Capture the cell that displays the provided text and extract its [x, y] central coordinate. 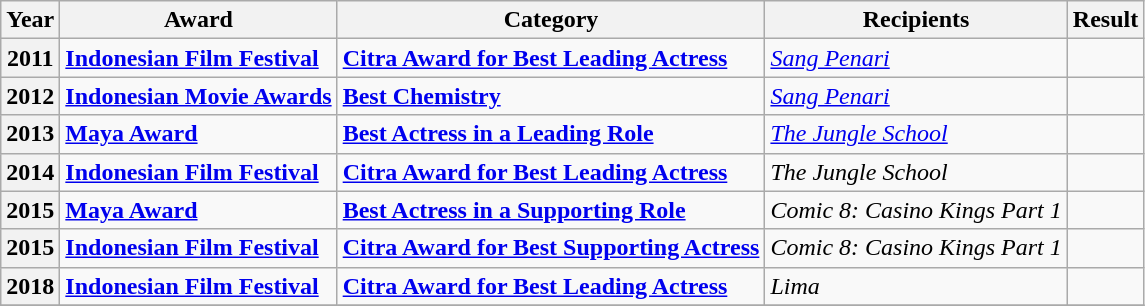
Best Actress in a Supporting Role [551, 210]
2011 [30, 58]
Award [198, 20]
Best Chemistry [551, 96]
Year [30, 20]
Recipients [916, 20]
2014 [30, 172]
Indonesian Movie Awards [198, 96]
Best Actress in a Leading Role [551, 134]
2018 [30, 286]
Lima [916, 286]
2013 [30, 134]
Citra Award for Best Supporting Actress [551, 248]
Category [551, 20]
2012 [30, 96]
Result [1105, 20]
